Detect which cell encompasses the target text, then output its [X, Y] center coordinate. 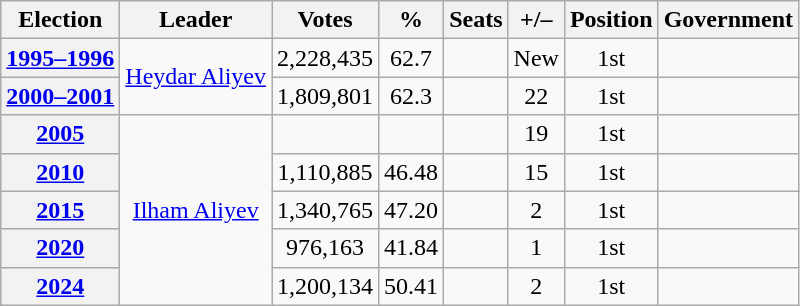
62.7 [412, 58]
Position [611, 20]
1,110,885 [326, 172]
2015 [60, 210]
976,163 [326, 248]
Votes [326, 20]
46.48 [412, 172]
% [412, 20]
2000–2001 [60, 96]
Leader [196, 20]
41.84 [412, 248]
1 [536, 248]
1995–1996 [60, 58]
22 [536, 96]
+/– [536, 20]
50.41 [412, 286]
19 [536, 134]
Ilham Aliyev [196, 210]
1,340,765 [326, 210]
15 [536, 172]
Government [728, 20]
2,228,435 [326, 58]
Seats [476, 20]
2010 [60, 172]
New [536, 58]
Election [60, 20]
1,809,801 [326, 96]
2005 [60, 134]
47.20 [412, 210]
Heydar Aliyev [196, 77]
1,200,134 [326, 286]
2024 [60, 286]
62.3 [412, 96]
2020 [60, 248]
